Extract the [X, Y] coordinate from the center of the cell holding the provided text.  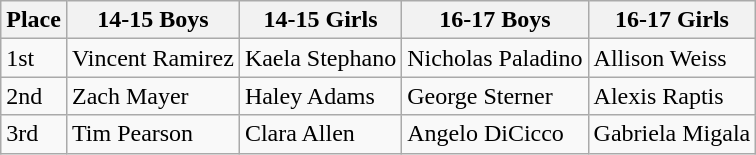
16-17 Boys [495, 20]
14-15 Boys [152, 20]
16-17 Girls [672, 20]
Alexis Raptis [672, 96]
Place [34, 20]
Kaela Stephano [320, 58]
1st [34, 58]
2nd [34, 96]
Allison Weiss [672, 58]
Zach Mayer [152, 96]
Angelo DiCicco [495, 134]
14-15 Girls [320, 20]
Vincent Ramirez [152, 58]
Gabriela Migala [672, 134]
Haley Adams [320, 96]
George Sterner [495, 96]
Clara Allen [320, 134]
Tim Pearson [152, 134]
3rd [34, 134]
Nicholas Paladino [495, 58]
